Locate the cell with the specified text and output its [X, Y] center coordinate. 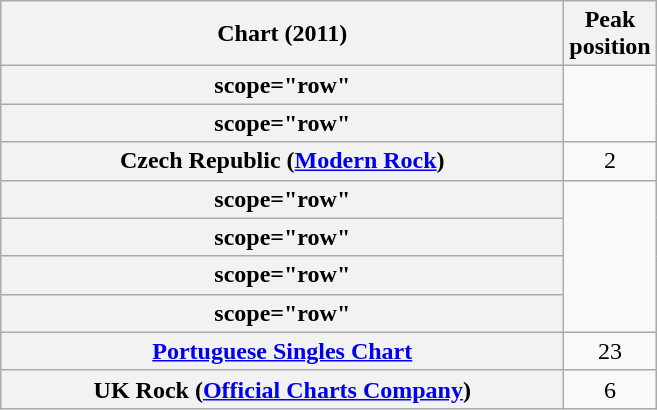
6 [610, 389]
Czech Republic (Modern Rock) [282, 161]
23 [610, 351]
Portuguese Singles Chart [282, 351]
2 [610, 161]
Peakposition [610, 34]
Chart (2011) [282, 34]
UK Rock (Official Charts Company) [282, 389]
